From the cell containing the given text, extract its center point as (x, y) coordinate. 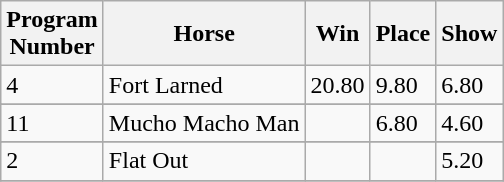
4.60 (470, 123)
4 (52, 85)
Place (403, 34)
11 (52, 123)
9.80 (403, 85)
Mucho Macho Man (204, 123)
Show (470, 34)
ProgramNumber (52, 34)
5.20 (470, 161)
Fort Larned (204, 85)
2 (52, 161)
20.80 (338, 85)
Win (338, 34)
Flat Out (204, 161)
Horse (204, 34)
